Provide the [X, Y] coordinate of the cell's center where the given text is located.  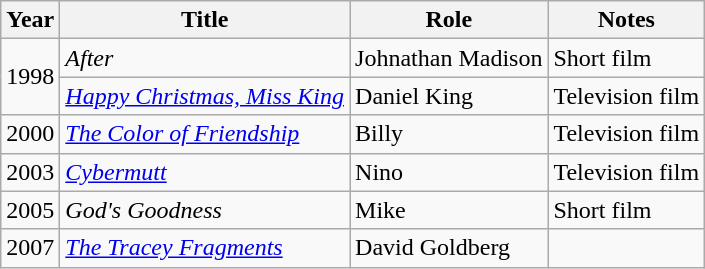
Happy Christmas, Miss King [205, 96]
The Tracey Fragments [205, 248]
God's Goodness [205, 210]
1998 [30, 77]
Title [205, 20]
After [205, 58]
Mike [449, 210]
2003 [30, 172]
David Goldberg [449, 248]
Role [449, 20]
Daniel King [449, 96]
The Color of Friendship [205, 134]
Nino [449, 172]
2005 [30, 210]
Billy [449, 134]
Johnathan Madison [449, 58]
Notes [626, 20]
Cybermutt [205, 172]
2007 [30, 248]
2000 [30, 134]
Year [30, 20]
